Provide the (X, Y) coordinate of the cell's center where the given text is located.  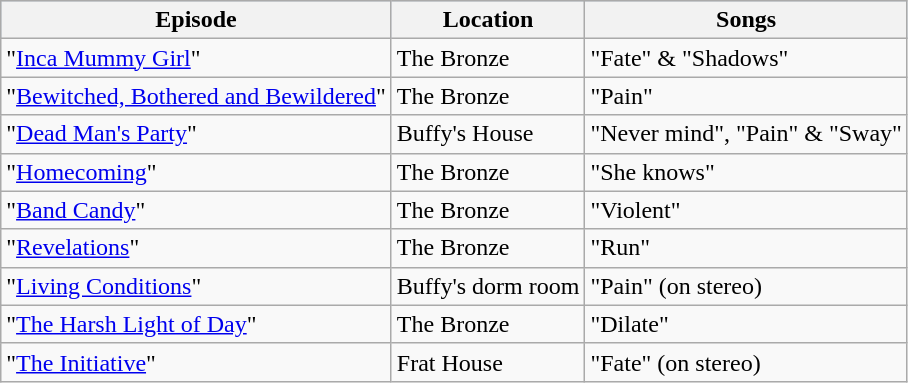
"Band Candy" (196, 210)
"Pain" (746, 96)
"Homecoming" (196, 172)
"She knows" (746, 172)
Buffy's dorm room (488, 286)
"Dilate" (746, 324)
"The Harsh Light of Day" (196, 324)
Songs (746, 20)
"Inca Mummy Girl" (196, 58)
"Dead Man's Party" (196, 134)
"Never mind", "Pain" & "Sway" (746, 134)
Episode (196, 20)
"Living Conditions" (196, 286)
"Pain" (on stereo) (746, 286)
Buffy's House (488, 134)
"The Initiative" (196, 362)
"Bewitched, Bothered and Bewildered" (196, 96)
"Revelations" (196, 248)
"Run" (746, 248)
"Violent" (746, 210)
"Fate" (on stereo) (746, 362)
"Fate" & "Shadows" (746, 58)
Location (488, 20)
Frat House (488, 362)
